Identify which cell holds the provided text, then report its (X, Y) central coordinate. 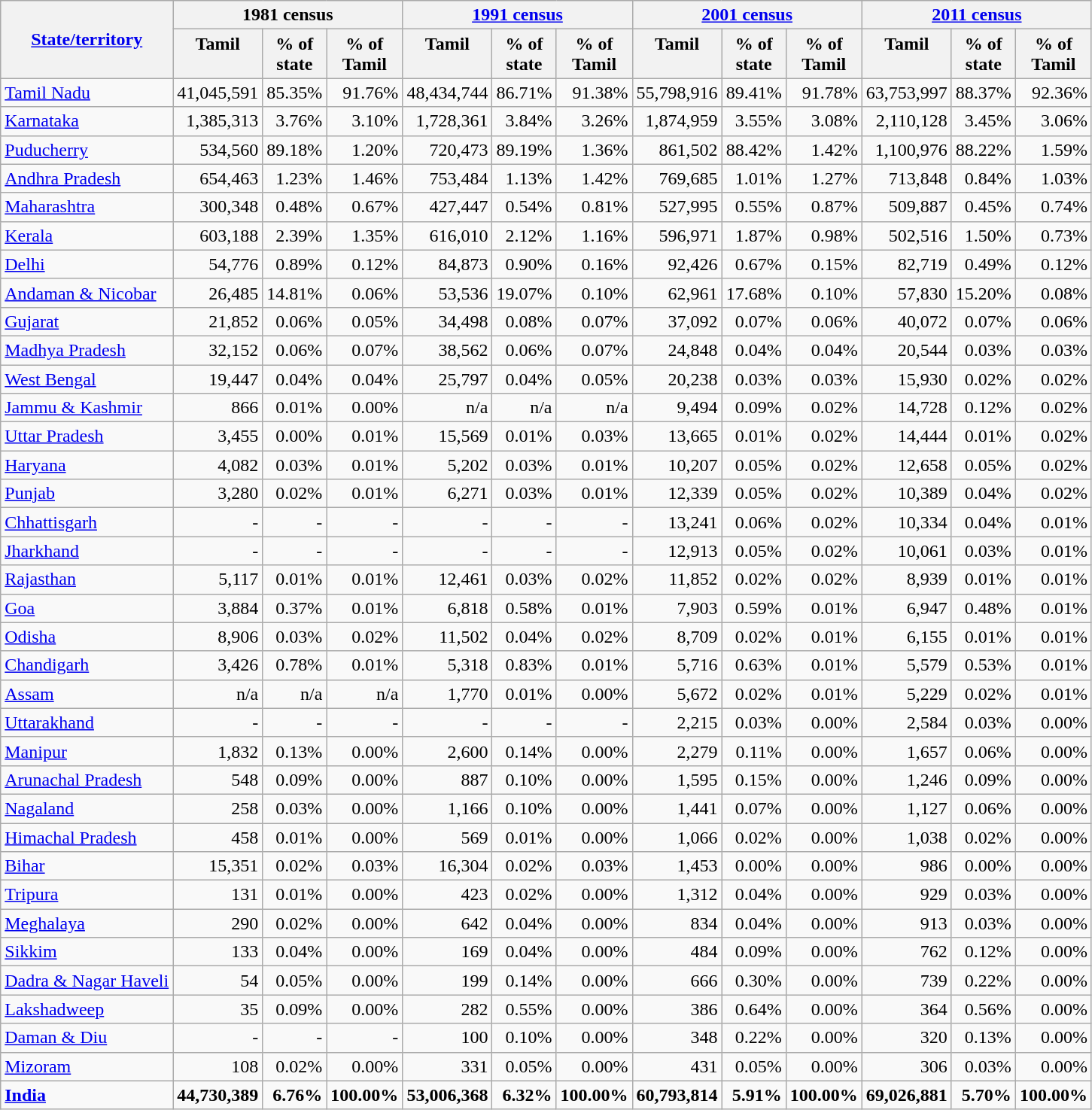
Nagaland (87, 808)
0.30% (754, 981)
Goa (87, 608)
282 (447, 1009)
48,434,744 (447, 93)
331 (447, 1066)
8,906 (218, 637)
603,188 (218, 236)
1,038 (906, 838)
Daman & Diu (87, 1038)
0.87% (823, 207)
Chandigarh (87, 665)
534,560 (218, 150)
92.36% (1054, 93)
929 (906, 895)
3,884 (218, 608)
1,453 (677, 866)
0.37% (295, 608)
199 (447, 981)
15.20% (983, 293)
1,595 (677, 780)
1.16% (595, 236)
0.98% (823, 236)
720,473 (447, 150)
258 (218, 808)
21,852 (218, 321)
1.03% (1054, 178)
0.49% (983, 264)
6.76% (295, 1095)
423 (447, 895)
1,166 (447, 808)
5,716 (677, 665)
3.06% (1054, 121)
63,753,997 (906, 93)
1,657 (906, 751)
14,728 (906, 408)
53,536 (447, 293)
16,304 (447, 866)
6.32% (524, 1095)
1,312 (677, 895)
Jharkhand (87, 551)
8,939 (906, 579)
1,246 (906, 780)
290 (218, 923)
0.78% (295, 665)
1.59% (1054, 150)
89.41% (754, 93)
Assam (87, 694)
548 (218, 780)
1,441 (677, 808)
0.63% (754, 665)
1.35% (364, 236)
509,887 (906, 207)
Mizoram (87, 1066)
762 (906, 952)
2.12% (524, 236)
India (87, 1095)
1,066 (677, 838)
12,658 (906, 465)
1.20% (364, 150)
2,279 (677, 751)
15,351 (218, 866)
57,830 (906, 293)
Himachal Pradesh (87, 838)
427,447 (447, 207)
24,848 (677, 350)
Puducherry (87, 150)
2,584 (906, 722)
17.68% (754, 293)
91.78% (823, 93)
0.74% (1054, 207)
Punjab (87, 494)
3.45% (983, 121)
0.81% (595, 207)
5,579 (906, 665)
88.42% (754, 150)
92,426 (677, 264)
6,947 (906, 608)
1,127 (906, 808)
0.64% (754, 1009)
41,045,591 (218, 93)
35 (218, 1009)
1.46% (364, 178)
20,544 (906, 350)
2,600 (447, 751)
10,389 (906, 494)
3.26% (595, 121)
Dadra & Nagar Haveli (87, 981)
3.55% (754, 121)
5.70% (983, 1095)
713,848 (906, 178)
15,930 (906, 379)
Lakshadweep (87, 1009)
1.87% (754, 236)
1981 census (287, 15)
887 (447, 780)
431 (677, 1066)
14,444 (906, 436)
Delhi (87, 264)
108 (218, 1066)
3.84% (524, 121)
1,100,976 (906, 150)
1,728,361 (447, 121)
616,010 (447, 236)
0.89% (295, 264)
3.76% (295, 121)
14.81% (295, 293)
11,502 (447, 637)
0.11% (754, 751)
13,665 (677, 436)
86.71% (524, 93)
1.13% (524, 178)
10,334 (906, 522)
986 (906, 866)
Gujarat (87, 321)
Haryana (87, 465)
Jammu & Kashmir (87, 408)
861,502 (677, 150)
19.07% (524, 293)
11,852 (677, 579)
25,797 (447, 379)
642 (447, 923)
32,152 (218, 350)
0.59% (754, 608)
1,874,959 (677, 121)
5.91% (754, 1095)
386 (677, 1009)
55,798,916 (677, 93)
5,672 (677, 694)
4,082 (218, 465)
85.35% (295, 93)
320 (906, 1038)
10,207 (677, 465)
913 (906, 923)
654,463 (218, 178)
5,202 (447, 465)
53,006,368 (447, 1095)
5,318 (447, 665)
Madhya Pradesh (87, 350)
1.23% (295, 178)
3,280 (218, 494)
364 (906, 1009)
Manipur (87, 751)
1.27% (823, 178)
54,776 (218, 264)
10,061 (906, 551)
769,685 (677, 178)
131 (218, 895)
91.76% (364, 93)
Tamil Nadu (87, 93)
44,730,389 (218, 1095)
0.90% (524, 264)
Tripura (87, 895)
88.22% (983, 150)
169 (447, 952)
38,562 (447, 350)
1.36% (595, 150)
12,461 (447, 579)
Sikkim (87, 952)
0.54% (524, 207)
Meghalaya (87, 923)
348 (677, 1038)
3.08% (823, 121)
2,110,128 (906, 121)
5,117 (218, 579)
3,426 (218, 665)
89.19% (524, 150)
3.10% (364, 121)
0.73% (1054, 236)
0.16% (595, 264)
37,092 (677, 321)
19,447 (218, 379)
306 (906, 1066)
Chhattisgarh (87, 522)
6,155 (906, 637)
6,271 (447, 494)
3,455 (218, 436)
0.58% (524, 608)
Maharashtra (87, 207)
1,770 (447, 694)
Uttar Pradesh (87, 436)
2011 census (977, 15)
866 (218, 408)
State/territory (87, 39)
62,961 (677, 293)
Andhra Pradesh (87, 178)
West Bengal (87, 379)
502,516 (906, 236)
1.01% (754, 178)
484 (677, 952)
753,484 (447, 178)
569 (447, 838)
0.84% (983, 178)
0.83% (524, 665)
1.50% (983, 236)
Arunachal Pradesh (87, 780)
12,913 (677, 551)
26,485 (218, 293)
2001 census (747, 15)
300,348 (218, 207)
82,719 (906, 264)
54 (218, 981)
0.53% (983, 665)
596,971 (677, 236)
Odisha (87, 637)
84,873 (447, 264)
1,832 (218, 751)
8,709 (677, 637)
Andaman & Nicobar (87, 293)
60,793,814 (677, 1095)
13,241 (677, 522)
89.18% (295, 150)
458 (218, 838)
133 (218, 952)
0.56% (983, 1009)
88.37% (983, 93)
91.38% (595, 93)
6,818 (447, 608)
834 (677, 923)
2.39% (295, 236)
Uttarakhand (87, 722)
1,385,313 (218, 121)
739 (906, 981)
69,026,881 (906, 1095)
100 (447, 1038)
9,494 (677, 408)
15,569 (447, 436)
1991 census (518, 15)
Bihar (87, 866)
12,339 (677, 494)
34,498 (447, 321)
Rajasthan (87, 579)
527,995 (677, 207)
7,903 (677, 608)
5,229 (906, 694)
0.45% (983, 207)
666 (677, 981)
2,215 (677, 722)
Karnataka (87, 121)
40,072 (906, 321)
20,238 (677, 379)
Kerala (87, 236)
